Scan for the cell matching the given text and deliver its [X, Y] coordinate at center. 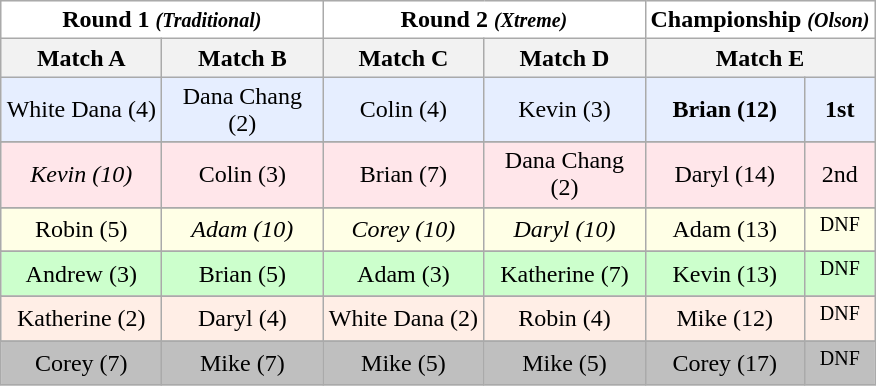
Andrew (3) [82, 274]
Match E [760, 58]
2nd [840, 174]
Daryl (10) [564, 230]
Katherine (2) [82, 318]
Corey (17) [725, 364]
Mike (12) [725, 318]
Colin (4) [404, 110]
Corey (7) [82, 364]
Adam (13) [725, 230]
Brian (5) [242, 274]
Daryl (4) [242, 318]
Katherine (7) [564, 274]
Match A [82, 58]
Match D [564, 58]
Championship (Olson) [760, 20]
Round 1 (Traditional) [162, 20]
White Dana (2) [404, 318]
Adam (10) [242, 230]
Mike (7) [242, 364]
1st [840, 110]
Match B [242, 58]
White Dana (4) [82, 110]
Kevin (13) [725, 274]
Colin (3) [242, 174]
Corey (10) [404, 230]
Robin (5) [82, 230]
Match C [404, 58]
Daryl (14) [725, 174]
Brian (7) [404, 174]
Kevin (3) [564, 110]
Round 2 (Xtreme) [484, 20]
Kevin (10) [82, 174]
Adam (3) [404, 274]
Robin (4) [564, 318]
Brian (12) [725, 110]
